From the cell containing the given text, extract its center point as [X, Y] coordinate. 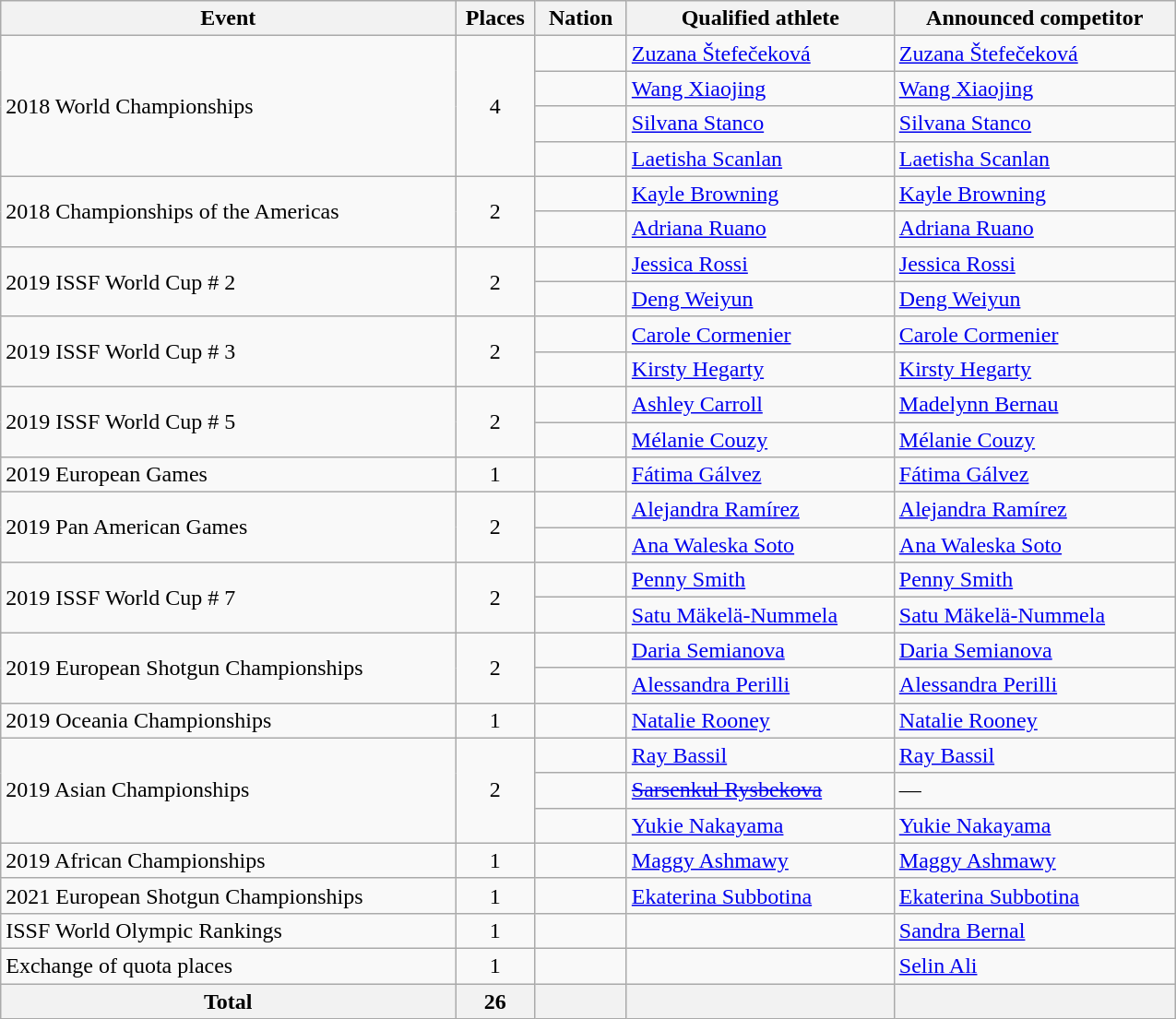
Event [229, 18]
2019 European Shotgun Championships [229, 668]
Exchange of quota places [229, 966]
2018 World Championships [229, 106]
2019 ISSF World Cup # 2 [229, 281]
Ashley Carroll [760, 404]
ISSF World Olympic Rankings [229, 930]
26 [495, 1001]
2021 European Shotgun Championships [229, 895]
— [1035, 790]
Sarsenkul Rysbekova [760, 790]
2019 ISSF World Cup # 3 [229, 351]
2018 Championships of the Americas [229, 211]
4 [495, 106]
Selin Ali [1035, 966]
2019 Oceania Championships [229, 720]
2019 ISSF World Cup # 7 [229, 598]
Places [495, 18]
Qualified athlete [760, 18]
2019 African Championships [229, 860]
Sandra Bernal [1035, 930]
2019 Pan American Games [229, 527]
Nation [581, 18]
Total [229, 1001]
Madelynn Bernau [1035, 404]
Announced competitor [1035, 18]
2019 European Games [229, 475]
2019 Asian Championships [229, 790]
2019 ISSF World Cup # 5 [229, 421]
